Pinpoint the cell where the given text exists, returning its [X, Y] midpoint coordinate. 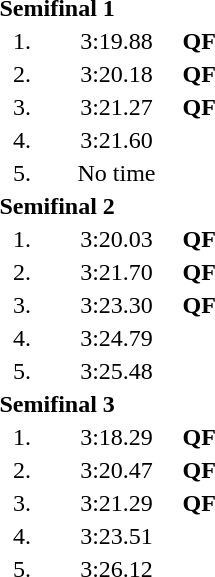
3:21.60 [116, 140]
3:23.30 [116, 305]
3:23.51 [116, 536]
3:21.29 [116, 503]
3:20.18 [116, 74]
3:21.70 [116, 272]
3:20.47 [116, 470]
3:18.29 [116, 437]
3:20.03 [116, 239]
3:24.79 [116, 338]
3:25.48 [116, 371]
3:19.88 [116, 41]
No time [116, 173]
3:21.27 [116, 107]
